Return the (x, y) coordinate for the center point of the cell that contains the specified text.  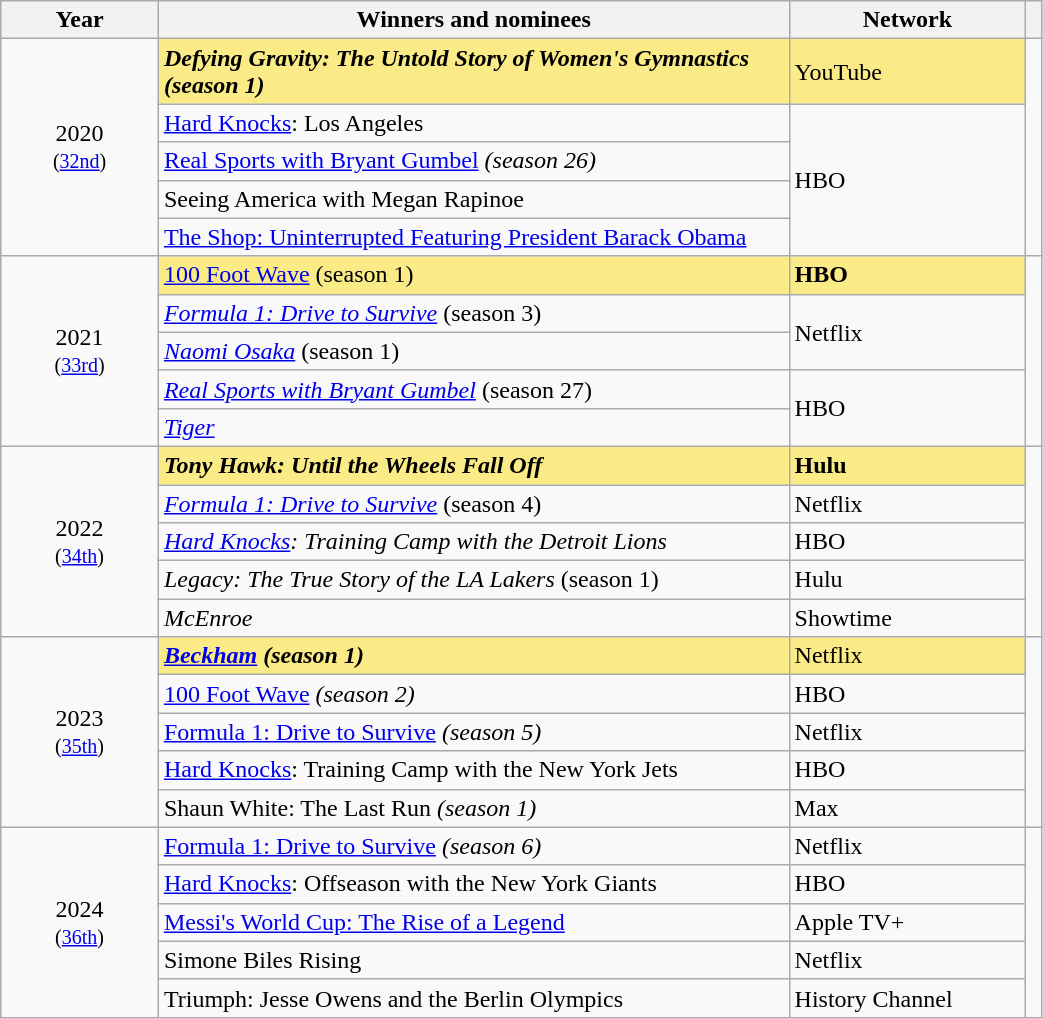
Hard Knocks: Los Angeles (474, 123)
Real Sports with Bryant Gumbel (season 26) (474, 161)
Year (80, 20)
Seeing America with Megan Rapinoe (474, 199)
Simone Biles Rising (474, 960)
Hard Knocks: Offseason with the New York Giants (474, 884)
2023(35th) (80, 732)
Beckham (season 1) (474, 656)
Hard Knocks: Training Camp with the New York Jets (474, 770)
McEnroe (474, 618)
Defying Gravity: The Untold Story of Women's Gymnastics (season 1) (474, 72)
Tony Hawk: Until the Wheels Fall Off (474, 465)
Naomi Osaka (season 1) (474, 351)
Real Sports with Bryant Gumbel (season 27) (474, 389)
Formula 1: Drive to Survive (season 3) (474, 313)
2020(32nd) (80, 148)
Triumph: Jesse Owens and the Berlin Olympics (474, 998)
Formula 1: Drive to Survive (season 5) (474, 732)
Formula 1: Drive to Survive (season 4) (474, 503)
100 Foot Wave (season 2) (474, 694)
Formula 1: Drive to Survive (season 6) (474, 846)
Apple TV+ (908, 922)
Legacy: The True Story of the LA Lakers (season 1) (474, 580)
Showtime (908, 618)
Network (908, 20)
2022(34th) (80, 541)
Max (908, 808)
YouTube (908, 72)
Messi's World Cup: The Rise of a Legend (474, 922)
History Channel (908, 998)
Shaun White: The Last Run (season 1) (474, 808)
Hard Knocks: Training Camp with the Detroit Lions (474, 542)
2021(33rd) (80, 351)
Tiger (474, 427)
The Shop: Uninterrupted Featuring President Barack Obama (474, 237)
2024(36th) (80, 922)
Winners and nominees (474, 20)
100 Foot Wave (season 1) (474, 275)
